Search for the cell housing the specified text and yield its [x, y] center coordinate. 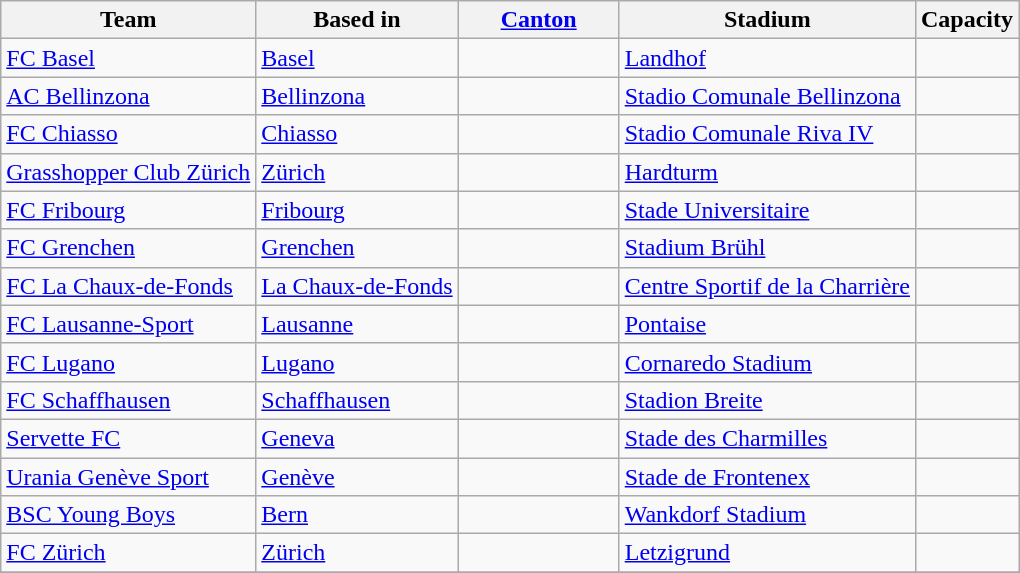
Stadium [767, 20]
AC Bellinzona [128, 96]
FC Basel [128, 58]
Lugano [357, 362]
Canton [538, 20]
Grenchen [357, 248]
Servette FC [128, 438]
Stadio Comunale Bellinzona [767, 96]
Stade de Frontenex [767, 477]
La Chaux-de-Fonds [357, 286]
FC Fribourg [128, 210]
Bern [357, 515]
Capacity [966, 20]
FC La Chaux-de-Fonds [128, 286]
Fribourg [357, 210]
FC Grenchen [128, 248]
Based in [357, 20]
BSC Young Boys [128, 515]
Urania Genève Sport [128, 477]
Cornaredo Stadium [767, 362]
Team [128, 20]
Lausanne [357, 324]
Centre Sportif de la Charrière [767, 286]
FC Schaffhausen [128, 400]
Wankdorf Stadium [767, 515]
Genève [357, 477]
Hardturm [767, 172]
Bellinzona [357, 96]
FC Zürich [128, 553]
Stadio Comunale Riva IV [767, 134]
Stade Universitaire [767, 210]
FC Chiasso [128, 134]
Letzigrund [767, 553]
Pontaise [767, 324]
Chiasso [357, 134]
Grasshopper Club Zürich [128, 172]
Stade des Charmilles [767, 438]
FC Lausanne-Sport [128, 324]
Stadium Brühl [767, 248]
Landhof [767, 58]
Schaffhausen [357, 400]
FC Lugano [128, 362]
Geneva [357, 438]
Basel [357, 58]
Stadion Breite [767, 400]
